Extract the (x, y) coordinate from the center of the cell holding the provided text.  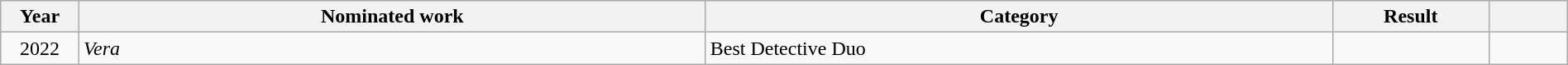
Year (40, 17)
Vera (392, 48)
Best Detective Duo (1019, 48)
Nominated work (392, 17)
Category (1019, 17)
Result (1411, 17)
2022 (40, 48)
